Output the [X, Y] coordinate of the center of the cell containing the given text.  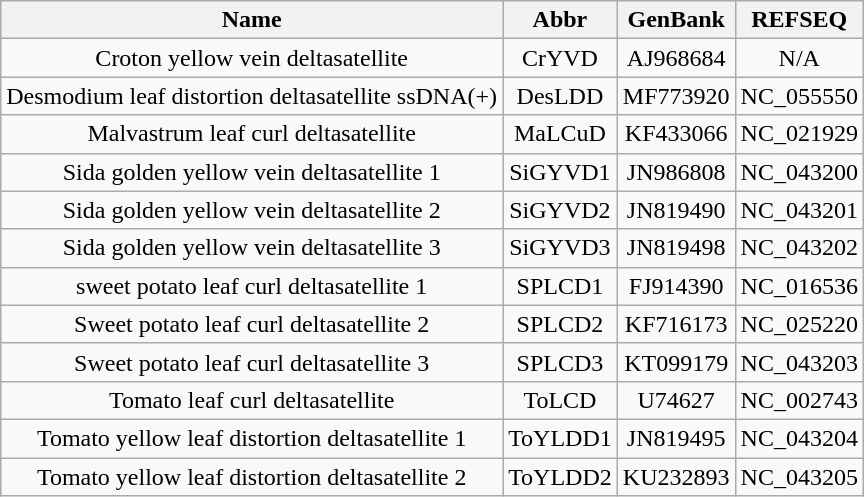
MaLCuD [560, 134]
Sweet potato leaf curl deltasatellite 2 [252, 324]
ToYLDD2 [560, 477]
NC_043200 [799, 172]
NC_002743 [799, 400]
KU232893 [676, 477]
Tomato yellow leaf distortion deltasatellite 1 [252, 438]
Sida golden yellow vein deltasatellite 1 [252, 172]
Tomato leaf curl deltasatellite [252, 400]
KF433066 [676, 134]
Tomato yellow leaf distortion deltasatellite 2 [252, 477]
JN819495 [676, 438]
MF773920 [676, 96]
N/A [799, 58]
SPLCD2 [560, 324]
Desmodium leaf distortion deltasatellite ssDNA(+) [252, 96]
ToYLDD1 [560, 438]
Croton yellow vein deltasatellite [252, 58]
KT099179 [676, 362]
SiGYVD1 [560, 172]
DesLDD [560, 96]
KF716173 [676, 324]
JN819490 [676, 210]
NC_016536 [799, 286]
NC_043202 [799, 248]
SiGYVD2 [560, 210]
NC_025220 [799, 324]
JN819498 [676, 248]
SPLCD3 [560, 362]
Malvastrum leaf curl deltasatellite [252, 134]
NC_043205 [799, 477]
NC_043201 [799, 210]
Name [252, 20]
sweet potato leaf curl deltasatellite 1 [252, 286]
Abbr [560, 20]
Sida golden yellow vein deltasatellite 3 [252, 248]
Sida golden yellow vein deltasatellite 2 [252, 210]
SiGYVD3 [560, 248]
JN986808 [676, 172]
U74627 [676, 400]
CrYVD [560, 58]
ToLCD [560, 400]
NC_021929 [799, 134]
NC_043204 [799, 438]
NC_043203 [799, 362]
GenBank [676, 20]
REFSEQ [799, 20]
Sweet potato leaf curl deltasatellite 3 [252, 362]
FJ914390 [676, 286]
SPLCD1 [560, 286]
AJ968684 [676, 58]
NC_055550 [799, 96]
